For the text-containing cell, return its midpoint in [x, y] coordinate format. 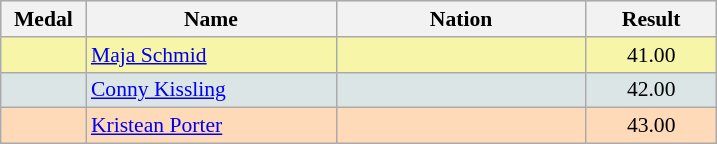
Medal [44, 19]
Nation [461, 19]
41.00 [651, 55]
Kristean Porter [211, 126]
Result [651, 19]
Maja Schmid [211, 55]
43.00 [651, 126]
42.00 [651, 90]
Name [211, 19]
Conny Kissling [211, 90]
